Return the [x, y] coordinate for the center point of the cell that contains the specified text.  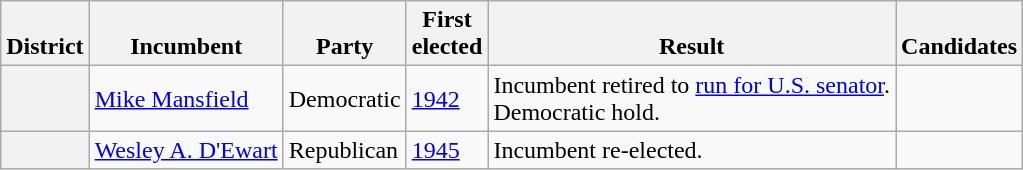
Incumbent [186, 34]
Republican [344, 150]
District [45, 34]
Result [692, 34]
1942 [447, 98]
Wesley A. D'Ewart [186, 150]
Democratic [344, 98]
1945 [447, 150]
Mike Mansfield [186, 98]
Incumbent re-elected. [692, 150]
Candidates [960, 34]
Party [344, 34]
Incumbent retired to run for U.S. senator.Democratic hold. [692, 98]
Firstelected [447, 34]
